Determine the [X, Y] coordinate at the center of the cell enclosing the given text.  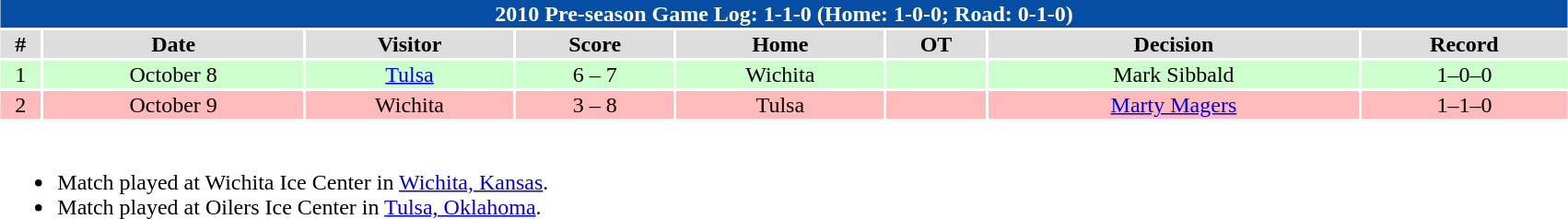
1–1–0 [1465, 105]
2010 Pre-season Game Log: 1-1-0 (Home: 1-0-0; Road: 0-1-0) [784, 14]
# [20, 44]
OT [936, 44]
Decision [1174, 44]
6 – 7 [595, 75]
1 [20, 75]
Visitor [409, 44]
October 8 [173, 75]
Record [1465, 44]
Home [780, 44]
Marty Magers [1174, 105]
Score [595, 44]
3 – 8 [595, 105]
1–0–0 [1465, 75]
Mark Sibbald [1174, 75]
October 9 [173, 105]
Date [173, 44]
2 [20, 105]
